For the text-containing cell, return its midpoint in (x, y) coordinate format. 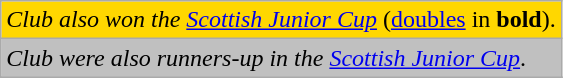
Club also won the Scottish Junior Cup (doubles in bold). (281, 20)
Club were also runners-up in the Scottish Junior Cup. (281, 58)
